Output the [X, Y] coordinate of the center of the cell containing the given text.  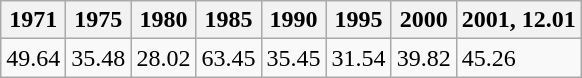
45.26 [518, 58]
1985 [228, 20]
39.82 [424, 58]
35.48 [98, 58]
31.54 [358, 58]
28.02 [164, 58]
1980 [164, 20]
1990 [294, 20]
49.64 [34, 58]
1975 [98, 20]
2001, 12.01 [518, 20]
2000 [424, 20]
1971 [34, 20]
35.45 [294, 58]
1995 [358, 20]
63.45 [228, 58]
